Determine the (x, y) coordinate at the center of the cell enclosing the given text.  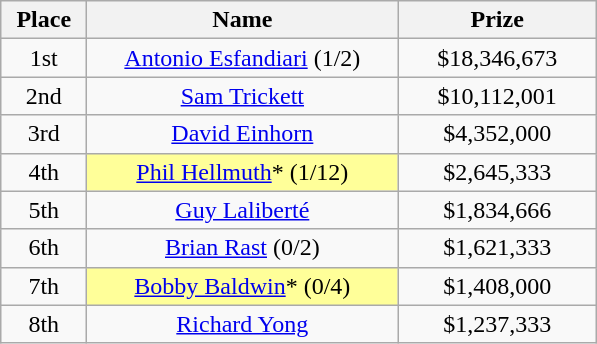
1st (44, 58)
Place (44, 20)
8th (44, 324)
6th (44, 248)
$1,237,333 (498, 324)
2nd (44, 96)
3rd (44, 134)
Bobby Baldwin* (0/4) (242, 286)
Guy Laliberté (242, 210)
Phil Hellmuth* (1/12) (242, 172)
Richard Yong (242, 324)
Prize (498, 20)
$18,346,673 (498, 58)
7th (44, 286)
$4,352,000 (498, 134)
$1,621,333 (498, 248)
Antonio Esfandiari (1/2) (242, 58)
$1,408,000 (498, 286)
5th (44, 210)
Sam Trickett (242, 96)
4th (44, 172)
$10,112,001 (498, 96)
Name (242, 20)
$2,645,333 (498, 172)
David Einhorn (242, 134)
$1,834,666 (498, 210)
Brian Rast (0/2) (242, 248)
